Extract the (x, y) coordinate from the center of the cell holding the provided text.  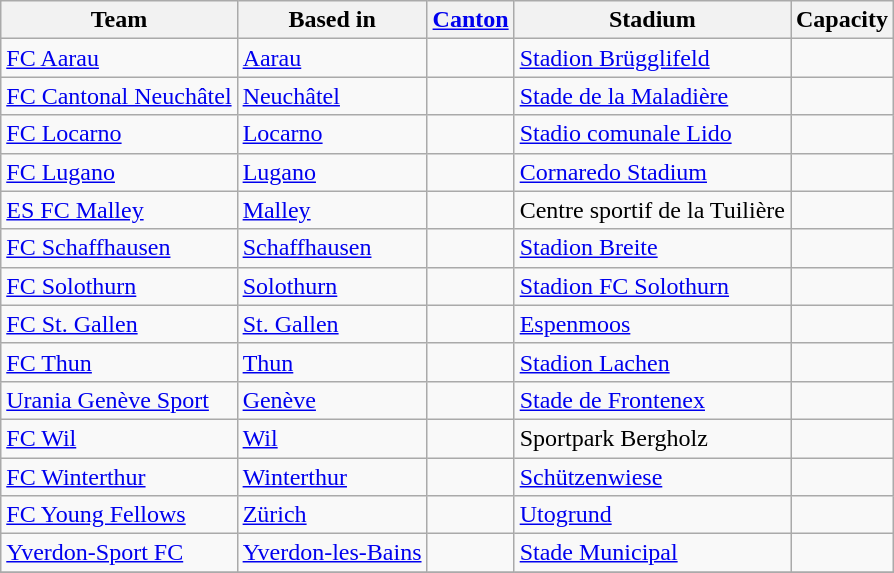
Capacity (842, 20)
Lugano (332, 172)
Stade de Frontenex (652, 400)
FC Young Fellows (119, 515)
ES FC Malley (119, 210)
FC Schaffhausen (119, 248)
Canton (470, 20)
Yverdon-Sport FC (119, 553)
Stade de la Maladière (652, 96)
Solothurn (332, 286)
Stadion FC Solothurn (652, 286)
FC Winterthur (119, 477)
Urania Genève Sport (119, 400)
Aarau (332, 58)
Neuchâtel (332, 96)
FC Solothurn (119, 286)
Locarno (332, 134)
Schaffhausen (332, 248)
Malley (332, 210)
Genève (332, 400)
FC St. Gallen (119, 324)
Schützenwiese (652, 477)
Team (119, 20)
FC Locarno (119, 134)
Thun (332, 362)
Stadium (652, 20)
FC Wil (119, 438)
Winterthur (332, 477)
FC Aarau (119, 58)
FC Cantonal Neuchâtel (119, 96)
Stade Municipal (652, 553)
FC Lugano (119, 172)
Based in (332, 20)
FC Thun (119, 362)
Stadion Brügglifeld (652, 58)
Centre sportif de la Tuilière (652, 210)
Wil (332, 438)
Stadion Breite (652, 248)
Utogrund (652, 515)
St. Gallen (332, 324)
Sportpark Bergholz (652, 438)
Cornaredo Stadium (652, 172)
Stadio comunale Lido (652, 134)
Yverdon-les-Bains (332, 553)
Zürich (332, 515)
Espenmoos (652, 324)
Stadion Lachen (652, 362)
